Detect which cell encompasses the target text, then output its [X, Y] center coordinate. 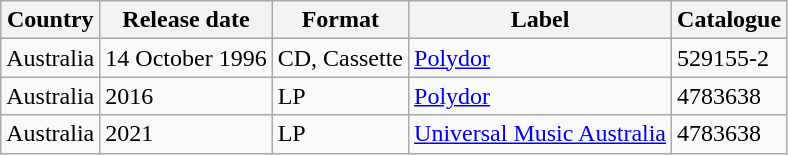
Release date [186, 20]
CD, Cassette [340, 58]
Format [340, 20]
Universal Music Australia [540, 134]
Country [50, 20]
Label [540, 20]
Catalogue [730, 20]
2021 [186, 134]
14 October 1996 [186, 58]
529155-2 [730, 58]
2016 [186, 96]
